Output the [X, Y] coordinate of the center of the cell containing the given text.  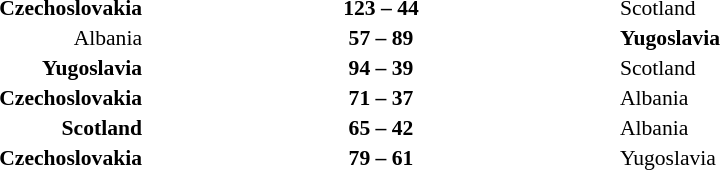
57 – 89 [381, 38]
65 – 42 [381, 128]
71 – 37 [381, 98]
94 – 39 [381, 68]
